Provide the (x, y) coordinate of the cell's center where the given text is located.  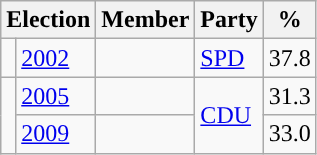
2005 (56, 96)
Member (146, 20)
Election (48, 20)
2002 (56, 58)
CDU (229, 115)
33.0 (290, 134)
2009 (56, 134)
31.3 (290, 96)
SPD (229, 58)
% (290, 20)
Party (229, 20)
37.8 (290, 58)
